For the text-containing cell, return its midpoint in (X, Y) coordinate format. 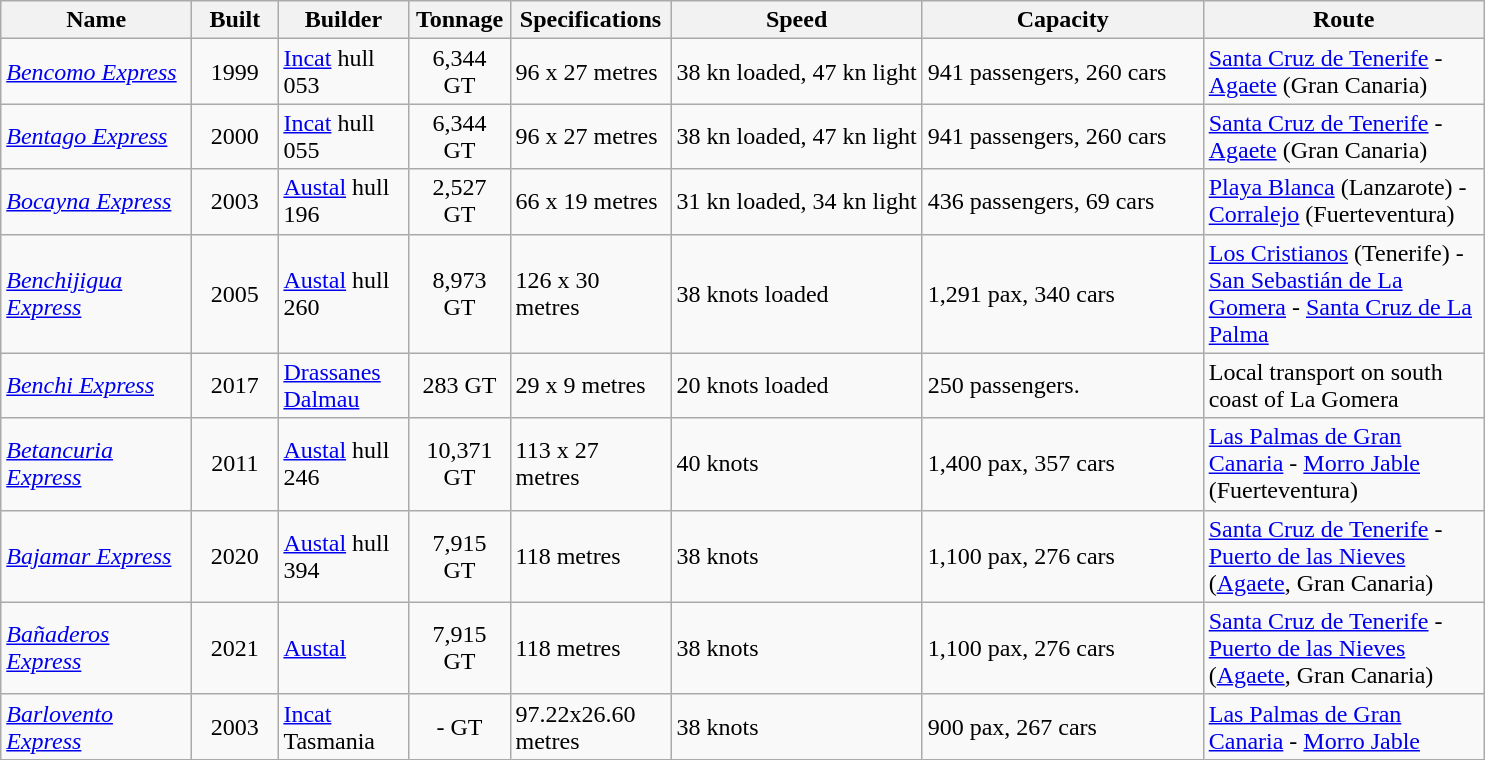
Tonnage (460, 20)
Austal (344, 648)
113 x 27 metres (590, 464)
Specifications (590, 20)
66 x 19 metres (590, 202)
97.22x26.60 metres (590, 726)
436 passengers, 69 cars (1062, 202)
Route (1344, 20)
Bajamar Express (96, 556)
1,400 pax, 357 cars (1062, 464)
Incat hull 053 (344, 72)
38 knots loaded (796, 294)
Benchi Express (96, 386)
Playa Blanca (Lanzarote) - Corralejo (Fuerteventura) (1344, 202)
Los Cristianos (Tenerife) - San Sebastián de La Gomera - Santa Cruz de La Palma (1344, 294)
1999 (235, 72)
Built (235, 20)
Drassanes Dalmau (344, 386)
126 x 30 metres (590, 294)
Barlovento Express (96, 726)
283 GT (460, 386)
10,371 GT (460, 464)
Austal hull 394 (344, 556)
Bencomo Express (96, 72)
29 x 9 metres (590, 386)
Bañaderos Express (96, 648)
Builder (344, 20)
Capacity (1062, 20)
2,527 GT (460, 202)
- GT (460, 726)
Benchijigua Express (96, 294)
900 pax, 267 cars (1062, 726)
2000 (235, 136)
2020 (235, 556)
Name (96, 20)
40 knots (796, 464)
Bocayna Express (96, 202)
20 knots loaded (796, 386)
Incat hull 055 (344, 136)
Austal hull 246 (344, 464)
Bentago Express (96, 136)
Speed (796, 20)
8,973 GT (460, 294)
Austal hull 260 (344, 294)
2005 (235, 294)
Incat Tasmania (344, 726)
Las Palmas de Gran Canaria - Morro Jable (1344, 726)
Austal hull 196 (344, 202)
2011 (235, 464)
Las Palmas de Gran Canaria - Morro Jable (Fuerteventura) (1344, 464)
2017 (235, 386)
Local transport on south coast of La Gomera (1344, 386)
31 kn loaded, 34 kn light (796, 202)
250 passengers. (1062, 386)
Betancuria Express (96, 464)
2021 (235, 648)
1,291 pax, 340 cars (1062, 294)
